Output the [x, y] coordinate of the center of the cell containing the given text.  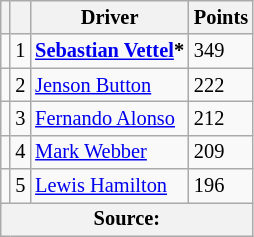
4 [20, 152]
196 [221, 186]
Sebastian Vettel* [110, 51]
209 [221, 152]
349 [221, 51]
1 [20, 51]
Jenson Button [110, 85]
Source: [127, 219]
Points [221, 17]
Lewis Hamilton [110, 186]
Fernando Alonso [110, 118]
222 [221, 85]
Driver [110, 17]
5 [20, 186]
212 [221, 118]
2 [20, 85]
Mark Webber [110, 152]
3 [20, 118]
